For the text-containing cell, return its midpoint in [x, y] coordinate format. 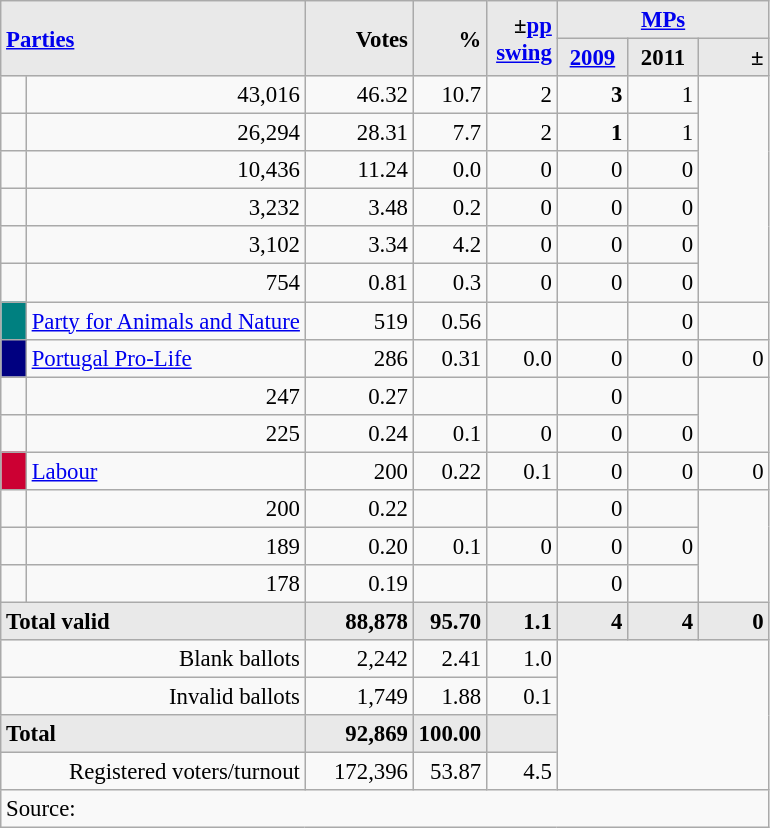
0.27 [359, 396]
Parties [153, 38]
225 [166, 433]
2.41 [450, 659]
53.87 [450, 772]
754 [166, 283]
3 [592, 95]
92,869 [359, 734]
286 [359, 358]
Registered voters/turnout [153, 772]
1.88 [450, 697]
0.31 [450, 358]
Blank ballots [153, 659]
0.3 [450, 283]
247 [166, 396]
1.0 [522, 659]
3,232 [166, 208]
Source: [385, 809]
10,436 [166, 170]
11.24 [359, 170]
26,294 [166, 133]
±pp swing [522, 38]
2009 [592, 58]
0.81 [359, 283]
28.31 [359, 133]
Total valid [153, 621]
Total [153, 734]
10.7 [450, 95]
100.00 [450, 734]
88,878 [359, 621]
4.2 [450, 245]
189 [166, 546]
0.56 [450, 321]
± [734, 58]
Portugal Pro-Life [166, 358]
0.19 [359, 584]
95.70 [450, 621]
% [450, 38]
43,016 [166, 95]
0.2 [450, 208]
519 [359, 321]
178 [166, 584]
0.20 [359, 546]
3.34 [359, 245]
3,102 [166, 245]
2011 [664, 58]
46.32 [359, 95]
Votes [359, 38]
4.5 [522, 772]
7.7 [450, 133]
2,242 [359, 659]
Labour [166, 471]
1.1 [522, 621]
MPs [663, 20]
1,749 [359, 697]
Invalid ballots [153, 697]
3.48 [359, 208]
Party for Animals and Nature [166, 321]
0.24 [359, 433]
172,396 [359, 772]
